Determine the [x, y] coordinate at the center of the cell enclosing the given text.  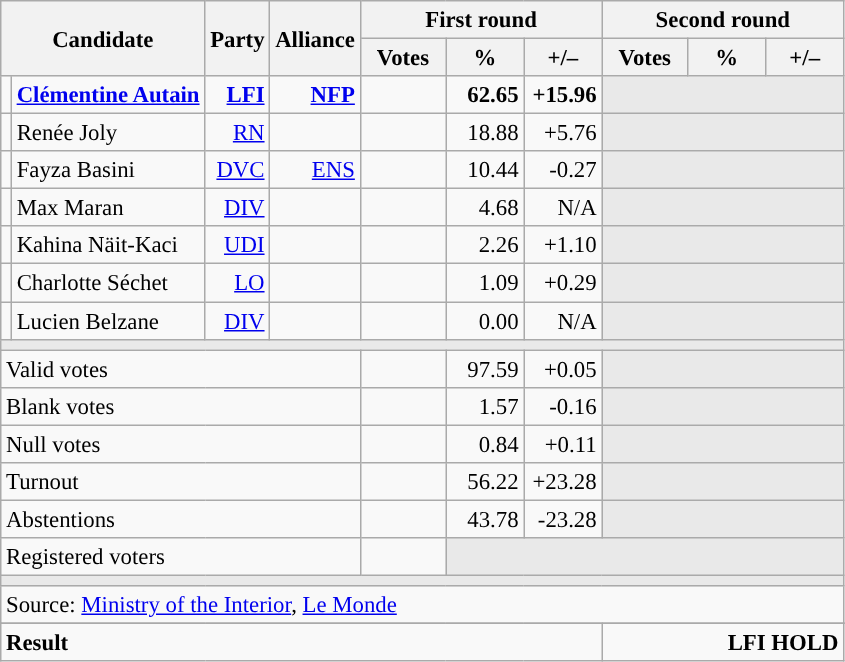
0.00 [485, 321]
Source: Ministry of the Interior, Le Monde [422, 605]
18.88 [485, 133]
-23.28 [563, 519]
1.57 [485, 406]
Valid votes [180, 369]
RN [238, 133]
97.59 [485, 369]
56.22 [485, 482]
62.65 [485, 95]
+15.96 [563, 95]
Blank votes [180, 406]
43.78 [485, 519]
4.68 [485, 208]
Lucien Belzane [108, 321]
10.44 [485, 170]
LO [238, 283]
-0.16 [563, 406]
Kahina Näit-Kaci [108, 245]
Abstentions [180, 519]
2.26 [485, 245]
Max Maran [108, 208]
Candidate [103, 38]
Turnout [180, 482]
Clémentine Autain [108, 95]
LFI [238, 95]
Charlotte Séchet [108, 283]
+1.10 [563, 245]
0.84 [485, 444]
LFI HOLD [723, 643]
Renée Joly [108, 133]
UDI [238, 245]
Null votes [180, 444]
Alliance [315, 38]
-0.27 [563, 170]
Registered voters [180, 557]
ENS [315, 170]
1.09 [485, 283]
Result [302, 643]
Fayza Basini [108, 170]
+0.05 [563, 369]
+0.29 [563, 283]
NFP [315, 95]
First round [481, 20]
Party [238, 38]
DVC [238, 170]
+5.76 [563, 133]
+0.11 [563, 444]
Second round [723, 20]
+23.28 [563, 482]
